From the cell containing the given text, extract its center point as (X, Y) coordinate. 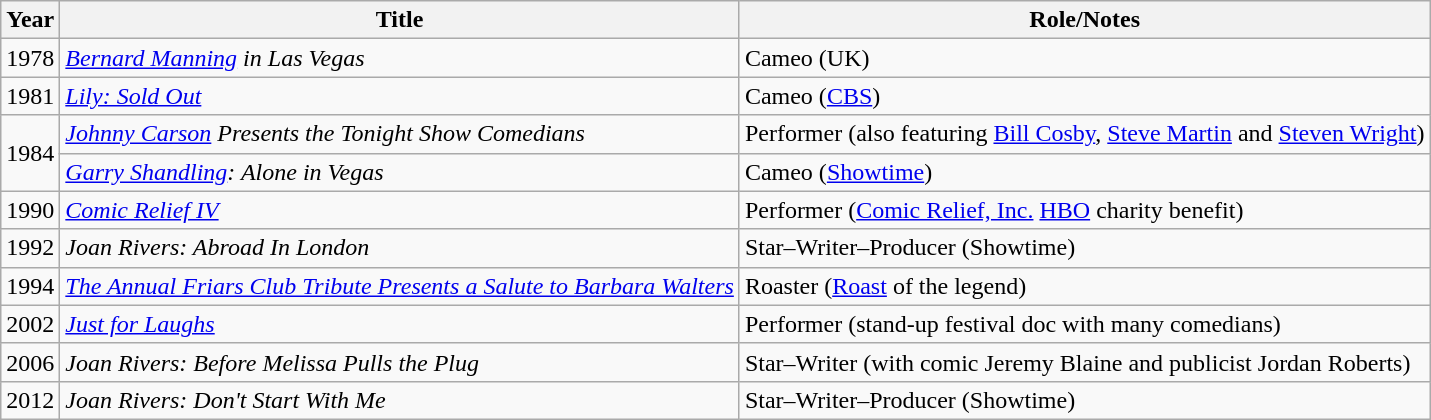
Bernard Manning in Las Vegas (400, 58)
Joan Rivers: Abroad In London (400, 248)
The Annual Friars Club Tribute Presents a Salute to Barbara Walters (400, 286)
Roaster (Roast of the legend) (1084, 286)
Performer (also featuring Bill Cosby, Steve Martin and Steven Wright) (1084, 134)
Star–Writer (with comic Jeremy Blaine and publicist Jordan Roberts) (1084, 362)
Role/Notes (1084, 20)
1994 (30, 286)
2006 (30, 362)
Performer (Comic Relief, Inc. HBO charity benefit) (1084, 210)
2002 (30, 324)
1990 (30, 210)
Cameo (CBS) (1084, 96)
Comic Relief IV (400, 210)
1981 (30, 96)
Lily: Sold Out (400, 96)
1978 (30, 58)
1992 (30, 248)
Performer (stand-up festival doc with many comedians) (1084, 324)
Joan Rivers: Before Melissa Pulls the Plug (400, 362)
Johnny Carson Presents the Tonight Show Comedians (400, 134)
Title (400, 20)
2012 (30, 400)
Just for Laughs (400, 324)
Garry Shandling: Alone in Vegas (400, 172)
Cameo (Showtime) (1084, 172)
Year (30, 20)
1984 (30, 153)
Cameo (UK) (1084, 58)
Joan Rivers: Don't Start With Me (400, 400)
